Extract the [X, Y] coordinate from the center of the cell holding the provided text.  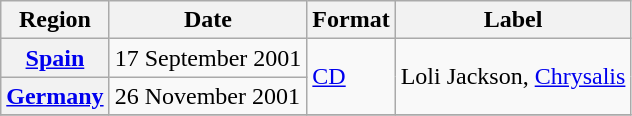
Date [208, 20]
Label [513, 20]
Spain [55, 58]
26 November 2001 [208, 96]
17 September 2001 [208, 58]
Format [351, 20]
Germany [55, 96]
Region [55, 20]
CD [351, 77]
Loli Jackson, Chrysalis [513, 77]
